Return the (x, y) coordinate for the center point of the cell that contains the specified text.  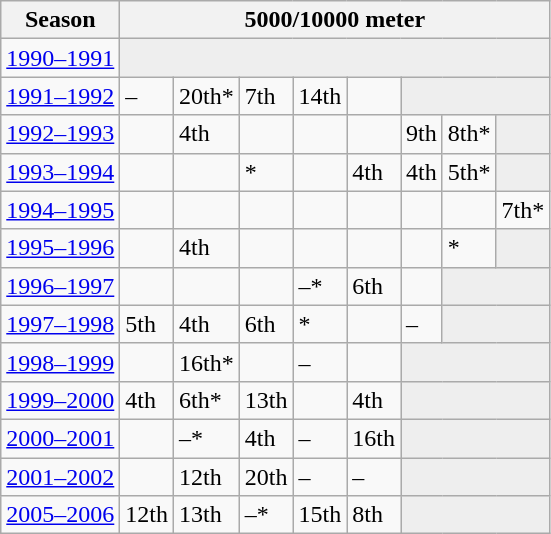
1991–1992 (60, 96)
20th (266, 477)
16th* (207, 362)
5th* (469, 172)
1998–1999 (60, 362)
15th (320, 515)
9th (422, 134)
1999–2000 (60, 400)
8th (374, 515)
2005–2006 (60, 515)
1997–1998 (60, 324)
8th* (469, 134)
7th* (523, 210)
20th* (207, 96)
1996–1997 (60, 286)
14th (320, 96)
1990–1991 (60, 58)
5th (147, 324)
5000/10000 meter (335, 20)
2000–2001 (60, 438)
2001–2002 (60, 477)
16th (374, 438)
Season (60, 20)
6th* (207, 400)
7th (266, 96)
1994–1995 (60, 210)
1992–1993 (60, 134)
1993–1994 (60, 172)
1995–1996 (60, 248)
